Return [x, y] of the center of cell containing provided text 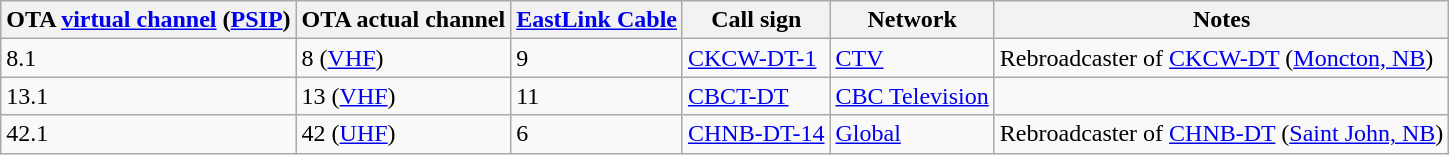
CBC Television [912, 96]
6 [597, 134]
8.1 [148, 58]
Notes [1222, 20]
OTA virtual channel (PSIP) [148, 20]
Call sign [756, 20]
CTV [912, 58]
9 [597, 58]
8 (VHF) [404, 58]
Rebroadcaster of CHNB-DT (Saint John, NB) [1222, 134]
Rebroadcaster of CKCW-DT (Moncton, NB) [1222, 58]
42 (UHF) [404, 134]
Global [912, 134]
13.1 [148, 96]
CBCT-DT [756, 96]
CKCW-DT-1 [756, 58]
CHNB-DT-14 [756, 134]
13 (VHF) [404, 96]
EastLink Cable [597, 20]
42.1 [148, 134]
11 [597, 96]
Network [912, 20]
OTA actual channel [404, 20]
